From the cell containing the given text, extract its center point as [x, y] coordinate. 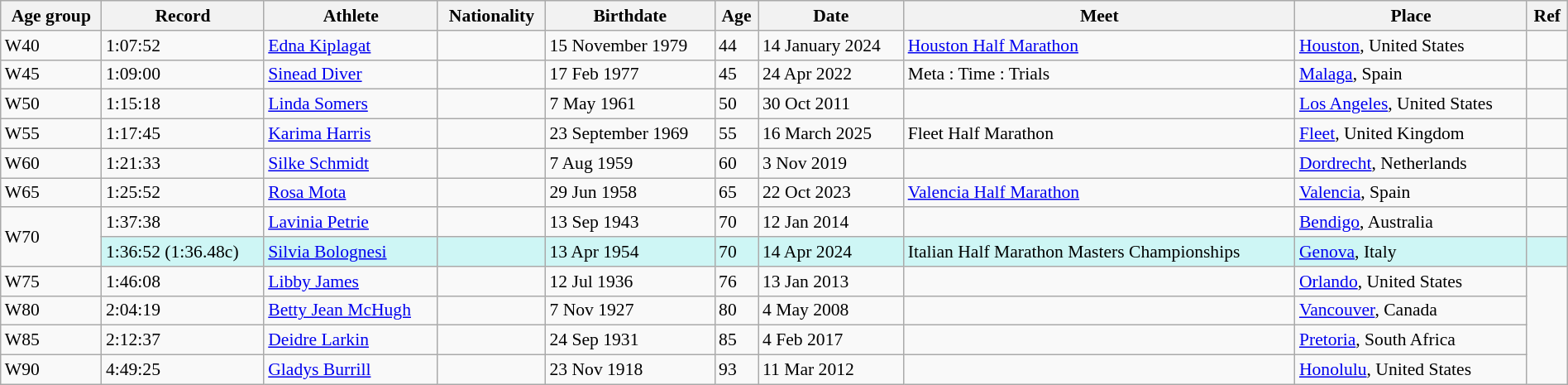
13 Sep 1943 [630, 223]
1:15:18 [183, 104]
3 Nov 2019 [831, 163]
Malaga, Spain [1411, 75]
Dordrecht, Netherlands [1411, 163]
Fleet, United Kingdom [1411, 134]
Vancouver, Canada [1411, 310]
Honolulu, United States [1411, 370]
Deidre Larkin [351, 340]
1:17:45 [183, 134]
12 Jan 2014 [831, 223]
1:21:33 [183, 163]
Sinead Diver [351, 75]
Silvia Bolognesi [351, 252]
Houston Half Marathon [1100, 46]
Meta : Time : Trials [1100, 75]
24 Apr 2022 [831, 75]
W80 [51, 310]
Nationality [491, 16]
23 Nov 1918 [630, 370]
Silke Schmidt [351, 163]
Pretoria, South Africa [1411, 340]
Place [1411, 16]
Age [736, 16]
Edna Kiplagat [351, 46]
12 Jul 1936 [630, 282]
16 March 2025 [831, 134]
1:46:08 [183, 282]
Libby James [351, 282]
29 Jun 1958 [630, 193]
1:36:52 (1:36.48c) [183, 252]
1:37:38 [183, 223]
23 September 1969 [630, 134]
Italian Half Marathon Masters Championships [1100, 252]
Betty Jean McHugh [351, 310]
1:25:52 [183, 193]
W60 [51, 163]
1:09:00 [183, 75]
Orlando, United States [1411, 282]
80 [736, 310]
22 Oct 2023 [831, 193]
14 Apr 2024 [831, 252]
4 May 2008 [831, 310]
85 [736, 340]
7 Nov 1927 [630, 310]
Record [183, 16]
Bendigo, Australia [1411, 223]
W85 [51, 340]
W55 [51, 134]
Ref [1546, 16]
Gladys Burrill [351, 370]
Date [831, 16]
Rosa Mota [351, 193]
Houston, United States [1411, 46]
93 [736, 370]
Karima Harris [351, 134]
W90 [51, 370]
W45 [51, 75]
W50 [51, 104]
W70 [51, 237]
Meet [1100, 16]
W40 [51, 46]
15 November 1979 [630, 46]
Age group [51, 16]
76 [736, 282]
Athlete [351, 16]
7 May 1961 [630, 104]
Los Angeles, United States [1411, 104]
45 [736, 75]
60 [736, 163]
44 [736, 46]
50 [736, 104]
Linda Somers [351, 104]
4:49:25 [183, 370]
2:04:19 [183, 310]
Valencia Half Marathon [1100, 193]
13 Jan 2013 [831, 282]
13 Apr 1954 [630, 252]
Genova, Italy [1411, 252]
1:07:52 [183, 46]
2:12:37 [183, 340]
65 [736, 193]
11 Mar 2012 [831, 370]
30 Oct 2011 [831, 104]
24 Sep 1931 [630, 340]
Fleet Half Marathon [1100, 134]
W75 [51, 282]
4 Feb 2017 [831, 340]
7 Aug 1959 [630, 163]
Lavinia Petrie [351, 223]
Birthdate [630, 16]
55 [736, 134]
14 January 2024 [831, 46]
17 Feb 1977 [630, 75]
W65 [51, 193]
Valencia, Spain [1411, 193]
